Determine the (x, y) coordinate at the center of the cell enclosing the given text.  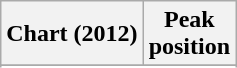
Chart (2012) (72, 34)
Peakposition (189, 34)
